Return (X, Y) of the center of cell containing provided text 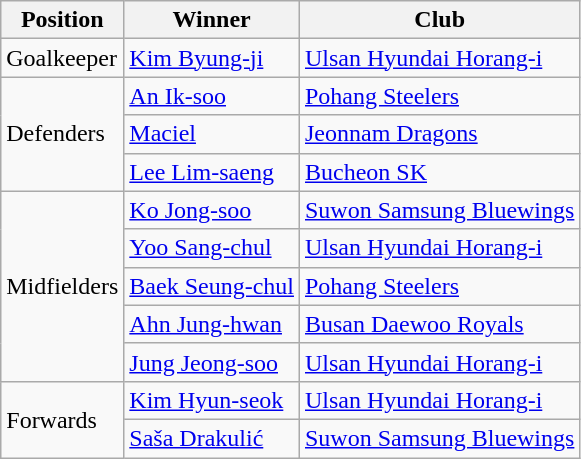
Kim Byung-ji (212, 58)
Ahn Jung-hwan (212, 324)
Ko Jong-soo (212, 210)
Forwards (62, 419)
Midfielders (62, 286)
Goalkeeper (62, 58)
Defenders (62, 134)
Baek Seung-chul (212, 286)
Position (62, 20)
Kim Hyun-seok (212, 400)
Saša Drakulić (212, 438)
Yoo Sang-chul (212, 248)
Winner (212, 20)
Lee Lim-saeng (212, 172)
Jung Jeong-soo (212, 362)
Bucheon SK (439, 172)
Jeonnam Dragons (439, 134)
An Ik-soo (212, 96)
Busan Daewoo Royals (439, 324)
Club (439, 20)
Maciel (212, 134)
